Detect which cell encompasses the target text, then output its [X, Y] center coordinate. 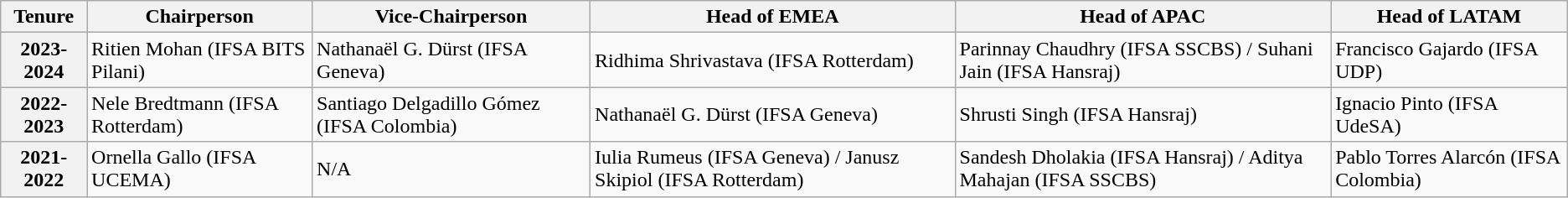
Ridhima Shrivastava (IFSA Rotterdam) [772, 60]
2021-2022 [44, 169]
Head of APAC [1142, 17]
Ornella Gallo (IFSA UCEMA) [199, 169]
Ignacio Pinto (IFSA UdeSA) [1449, 114]
Nele Bredtmann (IFSA Rotterdam) [199, 114]
Pablo Torres Alarcón (IFSA Colombia) [1449, 169]
2023-2024 [44, 60]
N/A [451, 169]
Head of EMEA [772, 17]
Vice-Chairperson [451, 17]
Parinnay Chaudhry (IFSA SSCBS) / Suhani Jain (IFSA Hansraj) [1142, 60]
Chairperson [199, 17]
Sandesh Dholakia (IFSA Hansraj) / Aditya Mahajan (IFSA SSCBS) [1142, 169]
2022-2023 [44, 114]
Santiago Delgadillo Gómez (IFSA Colombia) [451, 114]
Shrusti Singh (IFSA Hansraj) [1142, 114]
Ritien Mohan (IFSA BITS Pilani) [199, 60]
Tenure [44, 17]
Francisco Gajardo (IFSA UDP) [1449, 60]
Head of LATAM [1449, 17]
Iulia Rumeus (IFSA Geneva) / Janusz Skipiol (IFSA Rotterdam) [772, 169]
